From the cell containing the given text, extract its center point as [x, y] coordinate. 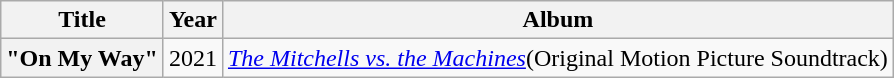
Album [558, 20]
"On My Way" [82, 58]
Year [192, 20]
2021 [192, 58]
Title [82, 20]
The Mitchells vs. the Machines(Original Motion Picture Soundtrack) [558, 58]
